Provide the (x, y) coordinate of the cell's center where the given text is located.  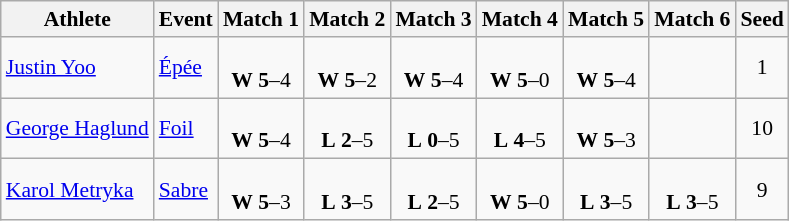
Karol Metryka (78, 190)
Event (186, 19)
Match 1 (261, 19)
Épée (186, 68)
Match 4 (520, 19)
9 (762, 190)
George Haglund (78, 128)
L 0–5 (433, 128)
W 5–2 (347, 68)
Justin Yoo (78, 68)
Athlete (78, 19)
Match 6 (692, 19)
10 (762, 128)
Sabre (186, 190)
Foil (186, 128)
Seed (762, 19)
1 (762, 68)
Match 5 (606, 19)
L 4–5 (520, 128)
Match 2 (347, 19)
Match 3 (433, 19)
